Locate the cell with the specified text and output its [X, Y] center coordinate. 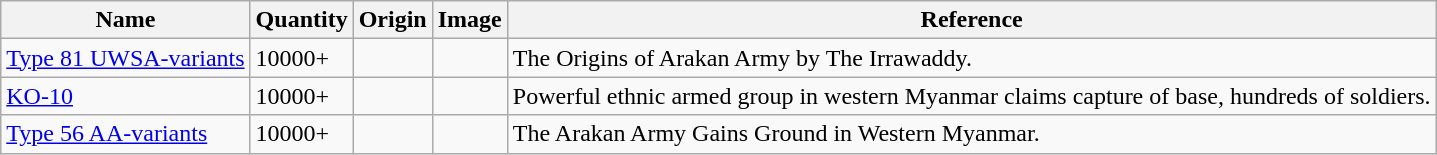
Type 56 AA-variants [126, 134]
The Arakan Army Gains Ground in Western Myanmar. [972, 134]
Origin [392, 20]
KO-10 [126, 96]
Reference [972, 20]
Image [470, 20]
Quantity [302, 20]
Powerful ethnic armed group in western Myanmar claims capture of base, hundreds of soldiers. [972, 96]
The Origins of Arakan Army by The Irrawaddy. [972, 58]
Name [126, 20]
Type 81 UWSA-variants [126, 58]
